Provide the (x, y) coordinate of the cell's center where the given text is located.  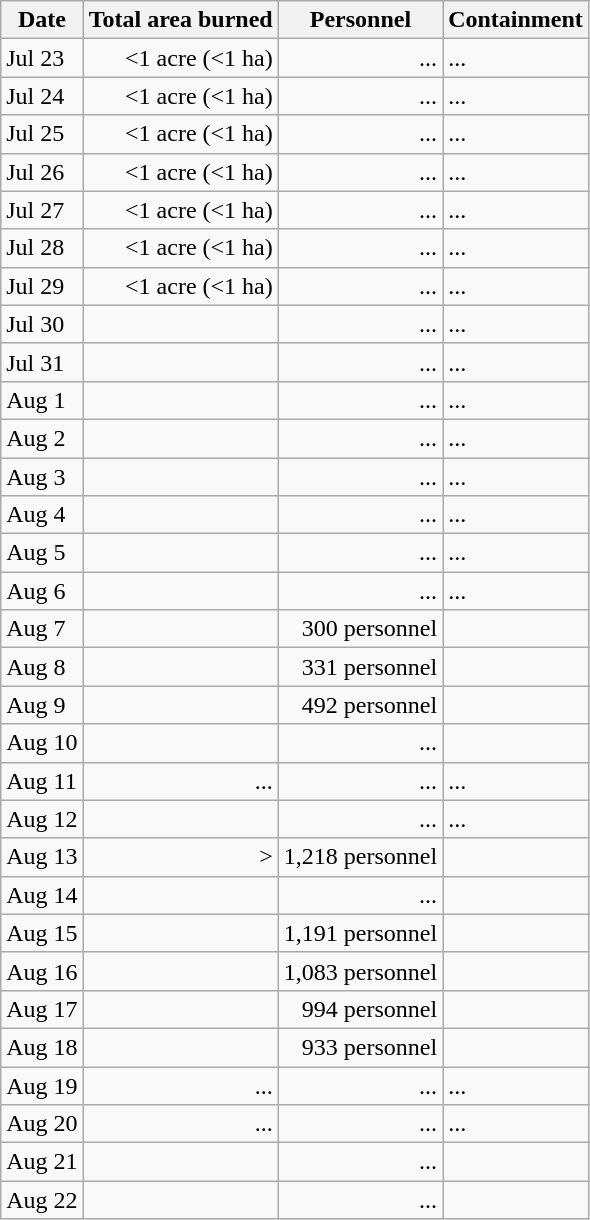
1,191 personnel (360, 933)
Aug 1 (42, 400)
Jul 25 (42, 134)
Jul 28 (42, 248)
Aug 11 (42, 781)
Aug 4 (42, 515)
Containment (516, 20)
Personnel (360, 20)
300 personnel (360, 629)
Aug 14 (42, 895)
Aug 18 (42, 1047)
Aug 3 (42, 477)
Jul 29 (42, 286)
933 personnel (360, 1047)
Aug 16 (42, 971)
Aug 5 (42, 553)
492 personnel (360, 705)
Jul 31 (42, 362)
Jul 24 (42, 96)
Aug 19 (42, 1085)
1,218 personnel (360, 857)
Aug 9 (42, 705)
Aug 13 (42, 857)
Aug 6 (42, 591)
> (180, 857)
Aug 17 (42, 1009)
Jul 23 (42, 58)
Aug 10 (42, 743)
1,083 personnel (360, 971)
Aug 21 (42, 1162)
Date (42, 20)
Aug 20 (42, 1124)
Aug 15 (42, 933)
994 personnel (360, 1009)
Jul 27 (42, 210)
Total area burned (180, 20)
Aug 8 (42, 667)
331 personnel (360, 667)
Jul 30 (42, 324)
Aug 22 (42, 1200)
Aug 12 (42, 819)
Aug 7 (42, 629)
Jul 26 (42, 172)
Aug 2 (42, 438)
